Scan for the cell matching the given text and deliver its [X, Y] coordinate at center. 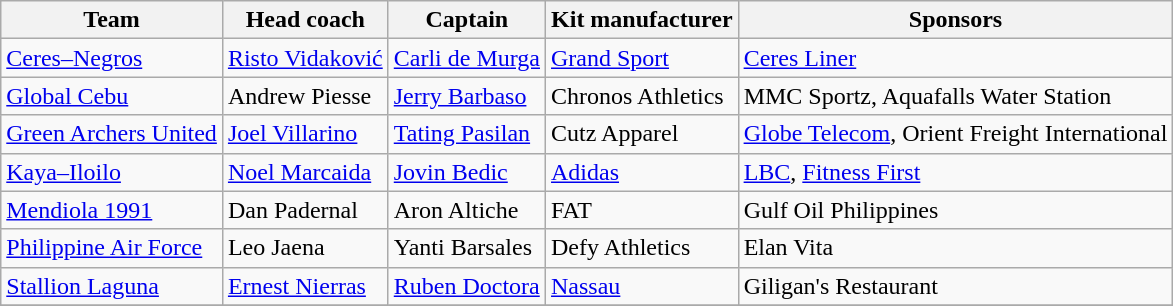
Joel Villarino [305, 134]
Giligan's Restaurant [956, 286]
Leo Jaena [305, 248]
Yanti Barsales [466, 248]
Ceres–Negros [112, 58]
Sponsors [956, 20]
Grand Sport [642, 58]
Aron Altiche [466, 210]
Philippine Air Force [112, 248]
Carli de Murga [466, 58]
Dan Padernal [305, 210]
Ceres Liner [956, 58]
Stallion Laguna [112, 286]
Global Cebu [112, 96]
Gulf Oil Philippines [956, 210]
Team [112, 20]
MMC Sportz, Aquafalls Water Station [956, 96]
Globe Telecom, Orient Freight International [956, 134]
LBC, Fitness First [956, 172]
Kaya–Iloilo [112, 172]
Defy Athletics [642, 248]
FAT [642, 210]
Adidas [642, 172]
Noel Marcaida [305, 172]
Mendiola 1991 [112, 210]
Head coach [305, 20]
Nassau [642, 286]
Captain [466, 20]
Jerry Barbaso [466, 96]
Chronos Athletics [642, 96]
Andrew Piesse [305, 96]
Jovin Bedic [466, 172]
Green Archers United [112, 134]
Elan Vita [956, 248]
Ernest Nierras [305, 286]
Tating Pasilan [466, 134]
Risto Vidaković [305, 58]
Kit manufacturer [642, 20]
Ruben Doctora [466, 286]
Cutz Apparel [642, 134]
